Find where the given text appears and provide that cell's center as [X, Y] coordinate. 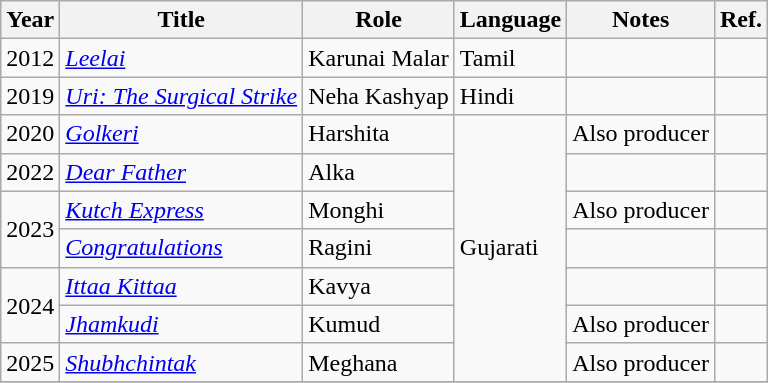
Congratulations [182, 248]
2025 [30, 362]
Jhamkudi [182, 324]
Ref. [740, 20]
Title [182, 20]
2024 [30, 305]
Harshita [379, 134]
Karunai Malar [379, 58]
Alka [379, 172]
Kumud [379, 324]
Leelai [182, 58]
Kutch Express [182, 210]
Hindi [510, 96]
Notes [641, 20]
Shubhchintak [182, 362]
2022 [30, 172]
2020 [30, 134]
Golkeri [182, 134]
Year [30, 20]
Tamil [510, 58]
2012 [30, 58]
Dear Father [182, 172]
Uri: The Surgical Strike [182, 96]
Ittaa Kittaa [182, 286]
2023 [30, 229]
Kavya [379, 286]
Gujarati [510, 248]
Monghi [379, 210]
Meghana [379, 362]
Neha Kashyap [379, 96]
Ragini [379, 248]
2019 [30, 96]
Language [510, 20]
Role [379, 20]
